Return (X, Y) of the center of cell containing provided text 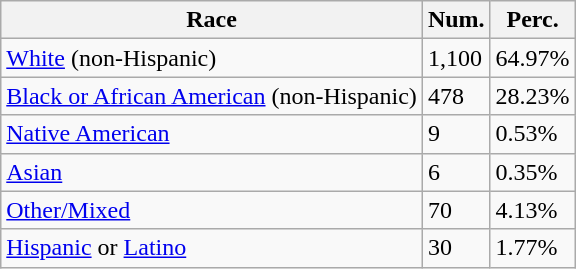
1,100 (456, 58)
9 (456, 134)
Race (212, 20)
Hispanic or Latino (212, 248)
1.77% (532, 248)
Perc. (532, 20)
0.35% (532, 172)
28.23% (532, 96)
4.13% (532, 210)
Other/Mixed (212, 210)
70 (456, 210)
6 (456, 172)
Native American (212, 134)
Asian (212, 172)
Num. (456, 20)
White (non-Hispanic) (212, 58)
478 (456, 96)
0.53% (532, 134)
Black or African American (non-Hispanic) (212, 96)
64.97% (532, 58)
30 (456, 248)
